Search for the cell housing the specified text and yield its [X, Y] center coordinate. 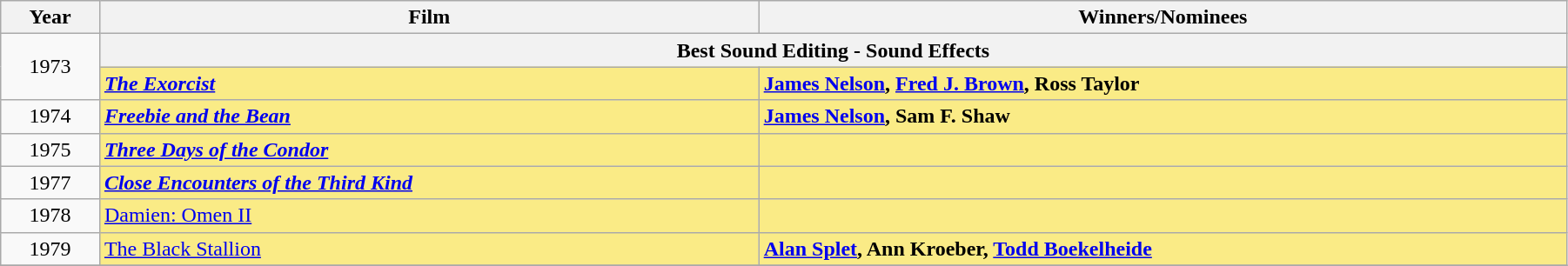
Damien: Omen II [429, 216]
Year [50, 17]
Close Encounters of the Third Kind [429, 183]
1978 [50, 216]
1977 [50, 183]
1975 [50, 150]
Film [429, 17]
James Nelson, Sam F. Shaw [1163, 116]
Alan Splet, Ann Kroeber, Todd Boekelheide [1163, 249]
1973 [50, 67]
Three Days of the Condor [429, 150]
Winners/Nominees [1163, 17]
Best Sound Editing - Sound Effects [833, 50]
1979 [50, 249]
The Exorcist [429, 83]
James Nelson, Fred J. Brown, Ross Taylor [1163, 83]
The Black Stallion [429, 249]
Freebie and the Bean [429, 116]
1974 [50, 116]
